Scan for the cell matching the given text and deliver its (X, Y) coordinate at center. 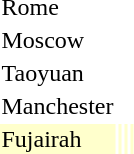
Manchester (58, 106)
Moscow (58, 40)
Taoyuan (58, 73)
Fujairah (58, 139)
